Scan for the cell matching the given text and deliver its [x, y] coordinate at center. 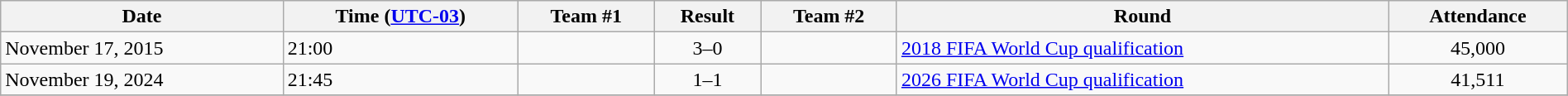
November 17, 2015 [142, 48]
Team #2 [829, 17]
21:00 [400, 48]
Date [142, 17]
Round [1142, 17]
41,511 [1479, 79]
Attendance [1479, 17]
1–1 [708, 79]
45,000 [1479, 48]
2018 FIFA World Cup qualification [1142, 48]
3–0 [708, 48]
Result [708, 17]
Time (UTC-03) [400, 17]
Team #1 [587, 17]
November 19, 2024 [142, 79]
2026 FIFA World Cup qualification [1142, 79]
21:45 [400, 79]
